Output the [X, Y] coordinate of the center of the cell containing the given text.  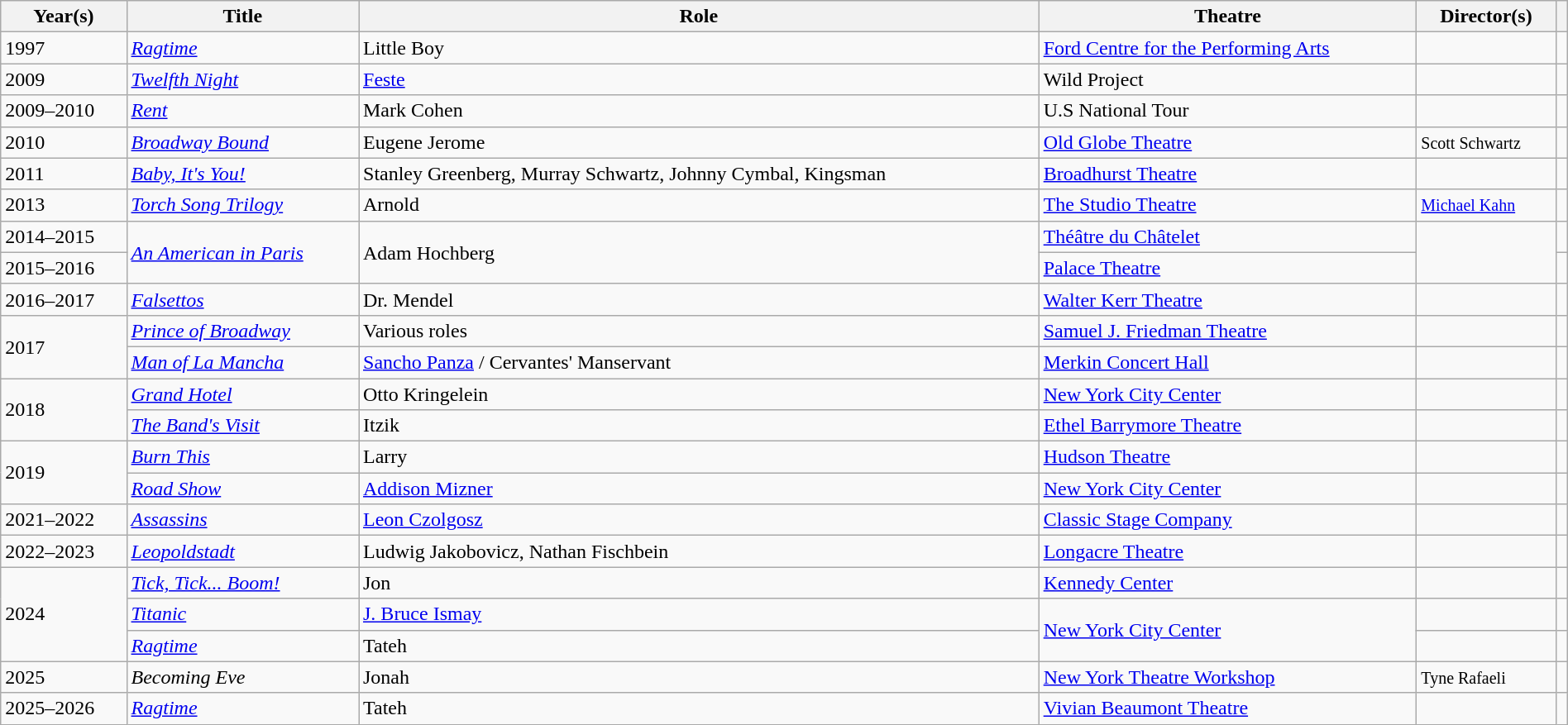
Prince of Broadway [242, 331]
Man of La Mancha [242, 362]
Larry [700, 457]
2010 [64, 142]
Itzik [700, 426]
J. Bruce Ismay [700, 614]
An American in Paris [242, 252]
2016–2017 [64, 299]
Leopoldstadt [242, 551]
Samuel J. Friedman Theatre [1227, 331]
Wild Project [1227, 79]
Stanley Greenberg, Murray Schwartz, Johnny Cymbal, Kingsman [700, 174]
Assassins [242, 520]
Ford Centre for the Performing Arts [1227, 48]
The Studio Theatre [1227, 205]
Classic Stage Company [1227, 520]
Arnold [700, 205]
U.S National Tour [1227, 111]
Broadhurst Theatre [1227, 174]
Dr. Mendel [700, 299]
Addison Mizner [700, 489]
2011 [64, 174]
2014–2015 [64, 236]
Year(s) [64, 17]
Torch Song Trilogy [242, 205]
Théâtre du Châtelet [1227, 236]
Grand Hotel [242, 394]
The Band's Visit [242, 426]
Role [700, 17]
2018 [64, 410]
2013 [64, 205]
Theatre [1227, 17]
Ethel Barrymore Theatre [1227, 426]
Kennedy Center [1227, 583]
Leon Czolgosz [700, 520]
1997 [64, 48]
Old Globe Theatre [1227, 142]
2009–2010 [64, 111]
Sancho Panza / Cervantes' Manservant [700, 362]
Scott Schwartz [1486, 142]
Baby, It's You! [242, 174]
2025–2026 [64, 708]
Mark Cohen [700, 111]
Hudson Theatre [1227, 457]
Eugene Jerome [700, 142]
2019 [64, 473]
Tyne Rafaeli [1486, 677]
Titanic [242, 614]
2009 [64, 79]
New York Theatre Workshop [1227, 677]
Jon [700, 583]
Falsettos [242, 299]
Tick, Tick... Boom! [242, 583]
Title [242, 17]
Merkin Concert Hall [1227, 362]
Road Show [242, 489]
Adam Hochberg [700, 252]
Director(s) [1486, 17]
2017 [64, 346]
Rent [242, 111]
2021–2022 [64, 520]
Longacre Theatre [1227, 551]
Walter Kerr Theatre [1227, 299]
Various roles [700, 331]
Ludwig Jakobovicz, Nathan Fischbein [700, 551]
2024 [64, 614]
Otto Kringelein [700, 394]
Palace Theatre [1227, 268]
Feste [700, 79]
Twelfth Night [242, 79]
Little Boy [700, 48]
2025 [64, 677]
Michael Kahn [1486, 205]
2015–2016 [64, 268]
Broadway Bound [242, 142]
Burn This [242, 457]
2022–2023 [64, 551]
Becoming Eve [242, 677]
Jonah [700, 677]
Vivian Beaumont Theatre [1227, 708]
